Detect which cell encompasses the target text, then output its (X, Y) center coordinate. 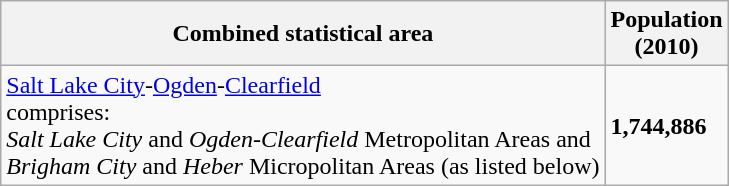
Population(2010) (666, 34)
1,744,886 (666, 126)
Combined statistical area (303, 34)
